From the cell containing the given text, extract its center point as [X, Y] coordinate. 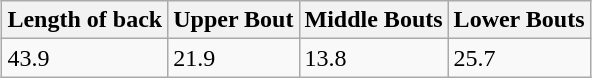
13.8 [374, 58]
Length of back [85, 20]
Lower Bouts [519, 20]
Middle Bouts [374, 20]
21.9 [234, 58]
25.7 [519, 58]
43.9 [85, 58]
Upper Bout [234, 20]
